Pinpoint the cell where the given text exists, returning its [X, Y] midpoint coordinate. 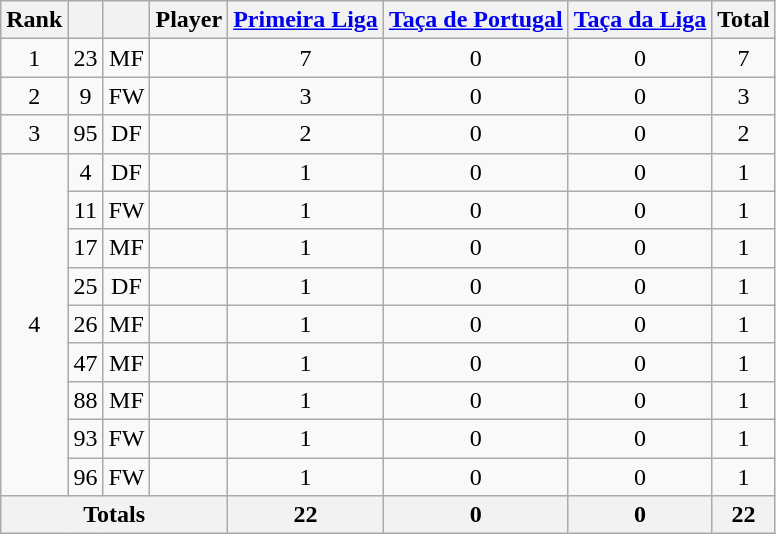
Totals [114, 515]
88 [86, 400]
25 [86, 286]
17 [86, 248]
95 [86, 134]
26 [86, 324]
Taça da Liga [640, 20]
93 [86, 438]
47 [86, 362]
Taça de Portugal [476, 20]
Total [744, 20]
Rank [34, 20]
23 [86, 58]
Player [189, 20]
96 [86, 477]
Primeira Liga [306, 20]
11 [86, 210]
9 [86, 96]
